Pinpoint the cell where the given text exists, returning its (x, y) midpoint coordinate. 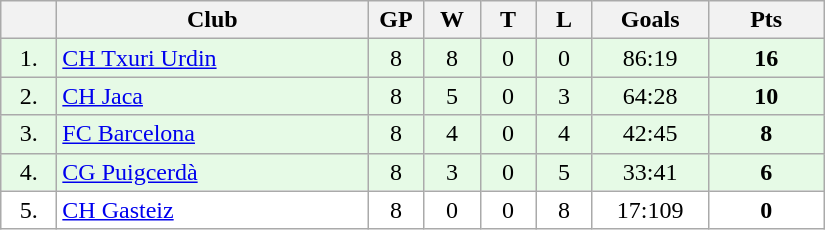
3. (29, 134)
FC Barcelona (212, 134)
CH Txuri Urdin (212, 58)
CH Gasteiz (212, 210)
6 (766, 172)
42:45 (650, 134)
1. (29, 58)
33:41 (650, 172)
64:28 (650, 96)
T (508, 20)
16 (766, 58)
4. (29, 172)
W (452, 20)
5. (29, 210)
L (564, 20)
10 (766, 96)
GP (396, 20)
Club (212, 20)
2. (29, 96)
CH Jaca (212, 96)
Pts (766, 20)
CG Puigcerdà (212, 172)
86:19 (650, 58)
Goals (650, 20)
17:109 (650, 210)
